Pinpoint the cell where the given text exists, returning its (x, y) midpoint coordinate. 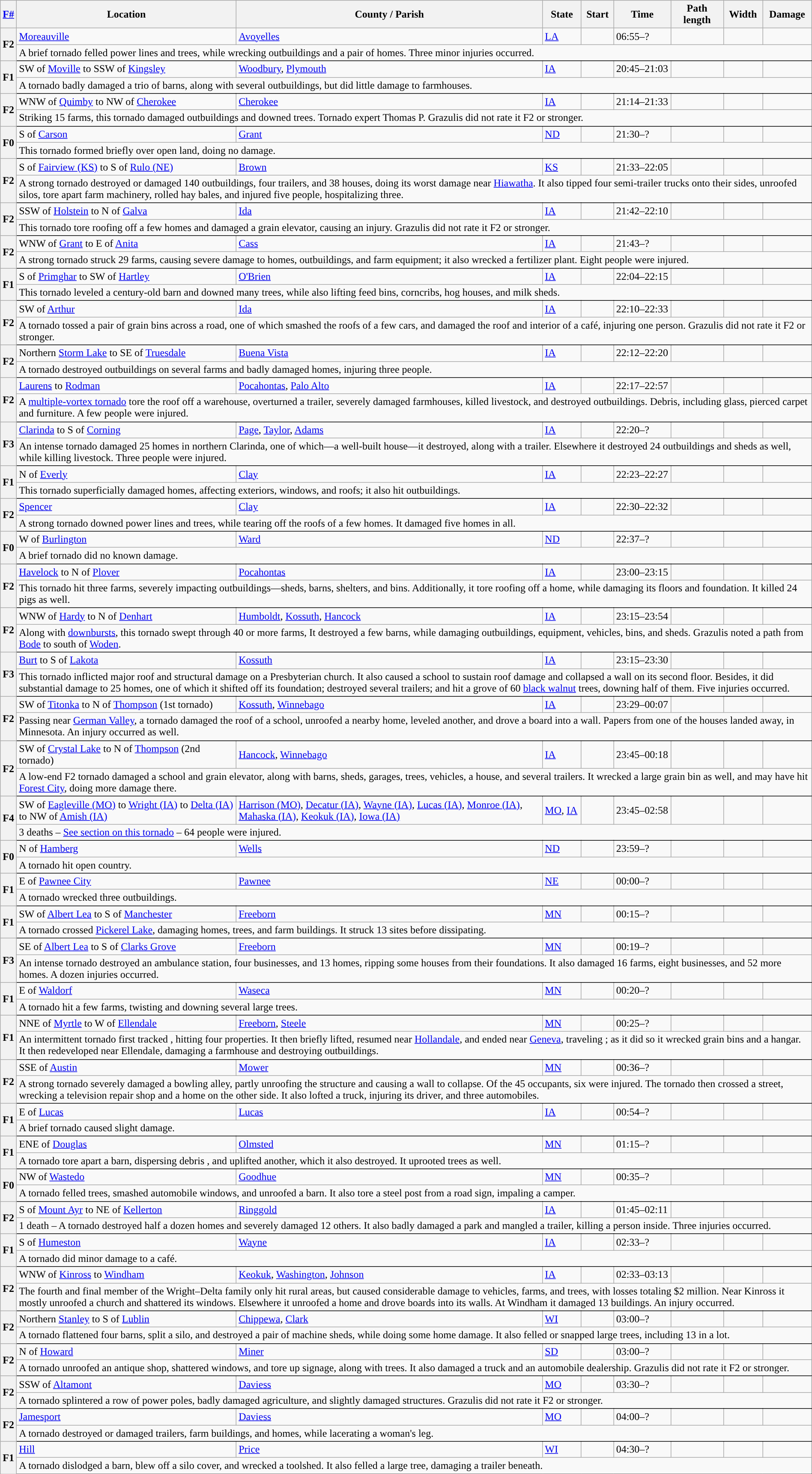
A tornado wrecked three outbuildings. (415, 898)
21:30–? (642, 134)
SW of Arthur (127, 309)
A brief tornado felled power lines and trees, while wrecking outbuildings and a pair of homes. Three minor injuries occurred. (415, 53)
Avoyelles (390, 36)
S of Mount Ayr to NE of Kellerton (127, 1210)
NNE of Myrtle to W of Ellendale (127, 1023)
Pawnee (390, 881)
22:23–22:27 (642, 474)
A strong tornado downed power lines and trees, while tearing off the roofs of a few homes. It damaged five homes in all. (415, 523)
Page, Taylor, Adams (390, 430)
A tornado dislodged a barn, blew off a silo cover, and wrecked a toolshed. It also felled a large tree, damaging a trailer beneath. (415, 1466)
F# (9, 15)
This tornado superficially damaged homes, affecting exteriors, windows, and roofs; it also hit outbuildings. (415, 490)
SD (562, 1351)
00:20–? (642, 991)
23:15–23:30 (642, 660)
Buena Vista (390, 353)
23:00–23:15 (642, 572)
SW of Eagleville (MO) to Wright (IA) to Delta (IA) to NW of Amish (IA) (127, 810)
22:12–22:20 (642, 353)
WNW of Hardy to N of Denhart (127, 616)
00:35–? (642, 1177)
A tornado hit open country. (415, 865)
22:17–22:57 (642, 386)
Miner (390, 1351)
State (562, 15)
S of Fairview (KS) to S of Rulo (NE) (127, 167)
Northern Storm Lake to SE of Truesdale (127, 353)
Kossuth, Winnebago (390, 704)
S of Humeston (127, 1242)
Hill (127, 1450)
SW of Albert Lea to S of Manchester (127, 914)
Humboldt, Kossuth, Hancock (390, 616)
Clarinda to S of Corning (127, 430)
Cherokee (390, 102)
Olmsted (390, 1144)
00:15–? (642, 914)
A tornado crossed Pickerel Lake, damaging homes, trees, and farm buildings. It struck 13 sites before dissipating. (415, 930)
20:45–21:03 (642, 69)
SSE of Austin (127, 1067)
Goodhue (390, 1177)
E of Pawnee City (127, 881)
A tornado badly damaged a trio of barns, along with several outbuildings, but did little damage to farmhouses. (415, 85)
This tornado formed briefly over open land, doing no damage. (415, 150)
Ringgold (390, 1210)
01:15–? (642, 1144)
Damage (787, 15)
02:33–? (642, 1242)
23:29–00:07 (642, 704)
E of Lucas (127, 1111)
21:14–21:33 (642, 102)
Brown (390, 167)
22:10–22:33 (642, 309)
N of Howard (127, 1351)
Wells (390, 848)
00:25–? (642, 1023)
Width (743, 15)
Woodbury, Plymouth (390, 69)
23:45–00:18 (642, 754)
Havelock to N of Plover (127, 572)
Waseca (390, 991)
NE (562, 881)
Laurens to Rodman (127, 386)
04:30–? (642, 1450)
SW of Moville to SSW of Kingsley (127, 69)
Hancock, Winnebago (390, 754)
Moreauville (127, 36)
Lucas (390, 1111)
02:33–03:13 (642, 1275)
A brief tornado did no known damage. (415, 556)
O'Brien (390, 276)
04:00–? (642, 1417)
Start (597, 15)
Northern Stanley to S of Lublin (127, 1319)
Freeborn, Steele (390, 1023)
N of Everly (127, 474)
22:04–22:15 (642, 276)
S of Primghar to SW of Hartley (127, 276)
22:30–22:32 (642, 506)
23:15–23:54 (642, 616)
Cass (390, 244)
Wayne (390, 1242)
LA (562, 36)
WNW of Quimby to NW of Cherokee (127, 102)
SW of Crystal Lake to N of Thompson (2nd tornado) (127, 754)
This tornado leveled a century-old barn and downed many trees, while also lifting feed bins, corncribs, hog houses, and milk sheds. (415, 293)
Path length (697, 15)
3 deaths – See section on this tornado – 64 people were injured. (415, 832)
W of Burlington (127, 539)
F4 (9, 818)
WNW of Kinross to Windham (127, 1275)
Ward (390, 539)
MO, IA (562, 810)
A tornado destroyed outbuildings on several farms and badly damaged homes, injuring three people. (415, 369)
ENE of Douglas (127, 1144)
00:00–? (642, 881)
Mower (390, 1067)
SSW of Altamont (127, 1384)
06:55–? (642, 36)
S of Carson (127, 134)
00:36–? (642, 1067)
Kossuth (390, 660)
WNW of Grant to E of Anita (127, 244)
21:33–22:05 (642, 167)
SW of Titonka to N of Thompson (1st tornado) (127, 704)
00:19–? (642, 947)
Keokuk, Washington, Johnson (390, 1275)
SE of Albert Lea to S of Clarks Grove (127, 947)
Time (642, 15)
A tornado tore apart a barn, dispersing debris , and uplifted another, which it also destroyed. It uprooted trees as well. (415, 1161)
Pocahontas (390, 572)
01:45–02:11 (642, 1210)
A tornado destroyed or damaged trailers, farm buildings, and homes, while lacerating a woman's leg. (415, 1433)
21:43–? (642, 244)
Chippewa, Clark (390, 1319)
03:30–? (642, 1384)
22:20–? (642, 430)
A brief tornado caused slight damage. (415, 1128)
22:37–? (642, 539)
Location (127, 15)
This tornado tore roofing off a few homes and damaged a grain elevator, causing an injury. Grazulis did not rate it F2 or stronger. (415, 228)
Pocahontas, Palo Alto (390, 386)
Harrison (MO), Decatur (IA), Wayne (IA), Lucas (IA), Monroe (IA), Mahaska (IA), Keokuk (IA), Iowa (IA) (390, 810)
County / Parish (390, 15)
NW of Wastedo (127, 1177)
23:59–? (642, 848)
KS (562, 167)
N of Hamberg (127, 848)
A tornado did minor damage to a café. (415, 1258)
A tornado splintered a row of power poles, badly damaged agriculture, and slightly damaged structures. Grazulis did not rate it F2 or stronger. (415, 1400)
E of Waldorf (127, 991)
23:45–02:58 (642, 810)
Price (390, 1450)
Striking 15 farms, this tornado damaged outbuildings and downed trees. Tornado expert Thomas P. Grazulis did not rate it F2 or stronger. (415, 118)
A tornado felled trees, smashed automobile windows, and unroofed a barn. It also tore a steel post from a road sign, impaling a camper. (415, 1193)
Spencer (127, 506)
Grant (390, 134)
Jamesport (127, 1417)
SSW of Holstein to N of Galva (127, 211)
Burt to S of Lakota (127, 660)
21:42–22:10 (642, 211)
00:54–? (642, 1111)
A tornado hit a few farms, twisting and downing several large trees. (415, 1007)
